Pinpoint the cell where the given text exists, returning its [x, y] midpoint coordinate. 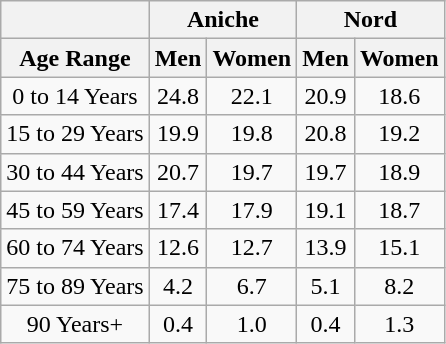
12.7 [252, 248]
6.7 [252, 286]
24.8 [178, 96]
15 to 29 Years [75, 134]
13.9 [326, 248]
Aniche [222, 20]
0 to 14 Years [75, 96]
19.1 [326, 210]
15.1 [399, 248]
18.6 [399, 96]
19.9 [178, 134]
Nord [370, 20]
1.3 [399, 324]
30 to 44 Years [75, 172]
90 Years+ [75, 324]
18.9 [399, 172]
19.8 [252, 134]
22.1 [252, 96]
17.9 [252, 210]
4.2 [178, 286]
8.2 [399, 286]
75 to 89 Years [75, 286]
5.1 [326, 286]
45 to 59 Years [75, 210]
17.4 [178, 210]
20.7 [178, 172]
Age Range [75, 58]
60 to 74 Years [75, 248]
20.9 [326, 96]
18.7 [399, 210]
12.6 [178, 248]
1.0 [252, 324]
19.2 [399, 134]
20.8 [326, 134]
